Extract the (X, Y) coordinate from the center of the cell holding the provided text.  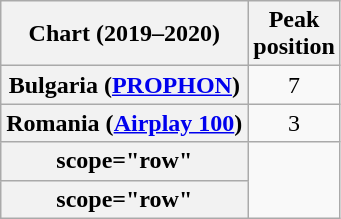
Chart (2019–2020) (124, 34)
3 (294, 123)
Peakposition (294, 34)
Bulgaria (PROPHON) (124, 85)
7 (294, 85)
Romania (Airplay 100) (124, 123)
